From the cell containing the given text, extract its center point as [x, y] coordinate. 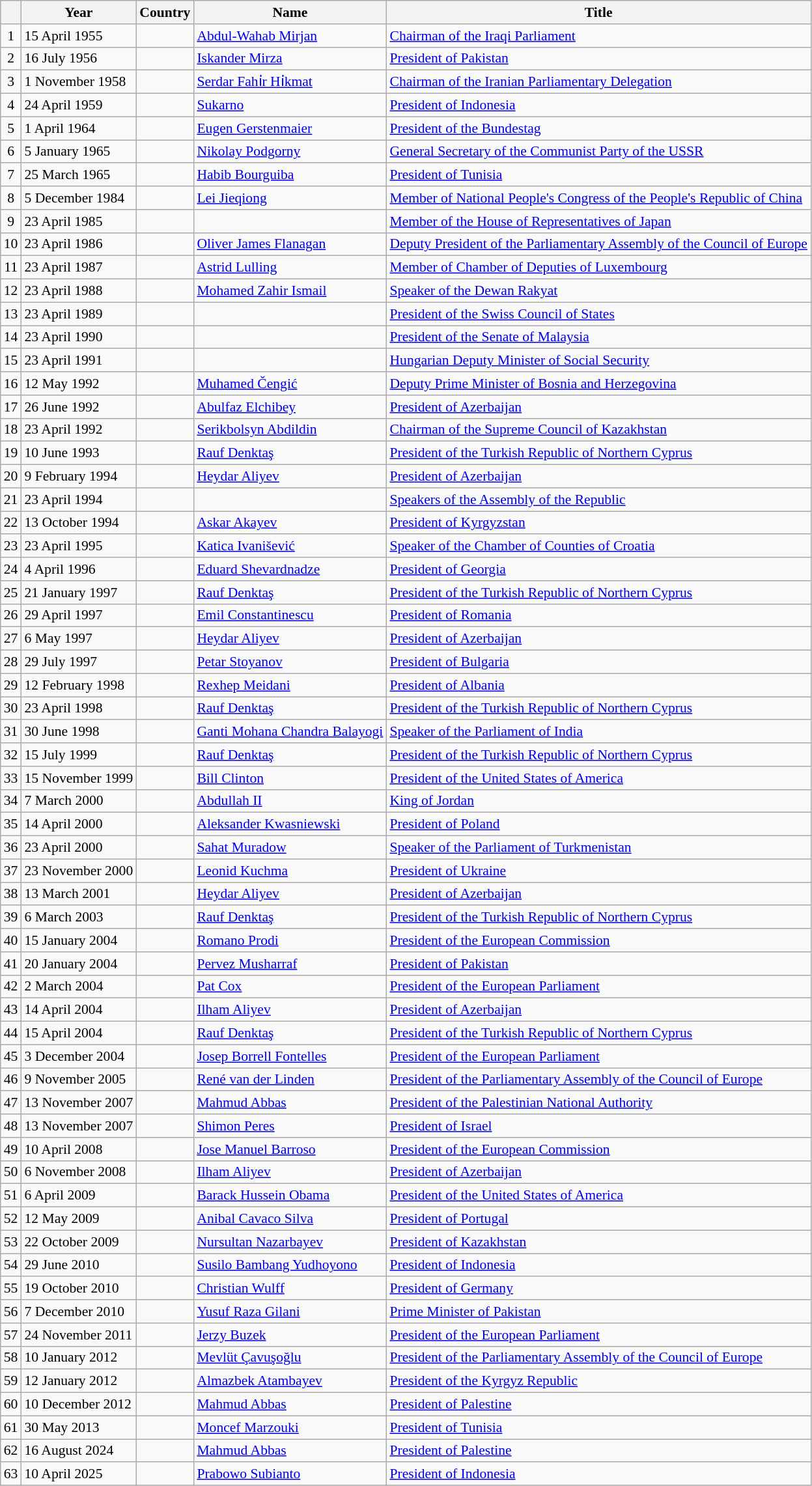
37 [11, 871]
6 March 2003 [78, 918]
12 February 1998 [78, 685]
Member of Chamber of Deputies of Luxembourg [598, 268]
26 [11, 615]
23 April 1991 [78, 361]
41 [11, 964]
President of Kyrgyzstan [598, 523]
Chairman of the Supreme Council of Kazakhstan [598, 430]
19 [11, 453]
15 April 1955 [78, 36]
10 December 2012 [78, 1405]
10 [11, 244]
9 [11, 221]
General Secretary of the Communist Party of the USSR [598, 152]
President of Kazakhstan [598, 1242]
33 [11, 778]
1 April 1964 [78, 128]
60 [11, 1405]
Habib Bourguiba [290, 175]
61 [11, 1427]
Speakers of the Assembly of the Republic [598, 499]
50 [11, 1172]
32 [11, 755]
4 April 1996 [78, 569]
27 [11, 639]
René van der Linden [290, 1080]
45 [11, 1056]
Sukarno [290, 105]
President of the Kyrgyz Republic [598, 1381]
6 November 2008 [78, 1172]
3 December 2004 [78, 1056]
23 April 1998 [78, 708]
29 April 1997 [78, 615]
25 March 1965 [78, 175]
Deputy President of the Parliamentary Assembly of the Council of Europe [598, 244]
15 January 2004 [78, 940]
21 [11, 499]
10 January 2012 [78, 1358]
Chairman of the Iranian Parliamentary Delegation [598, 82]
15 April 2004 [78, 1033]
10 April 2025 [78, 1474]
13 [11, 314]
Pervez Musharraf [290, 964]
Prime Minister of Pakistan [598, 1311]
14 April 2004 [78, 1010]
10 April 2008 [78, 1149]
7 March 2000 [78, 801]
23 April 1995 [78, 546]
Serikbolsyn Abdildin [290, 430]
Bill Clinton [290, 778]
Year [78, 12]
Katica Ivanišević [290, 546]
1 November 1958 [78, 82]
Petar Stoyanov [290, 662]
16 August 2024 [78, 1451]
24 [11, 569]
48 [11, 1126]
29 June 2010 [78, 1265]
10 June 1993 [78, 453]
30 May 2013 [78, 1427]
Country [165, 12]
President of Georgia [598, 569]
30 [11, 708]
43 [11, 1010]
Askar Akayev [290, 523]
Member of the House of Representatives of Japan [598, 221]
President of Portugal [598, 1219]
24 April 1959 [78, 105]
29 [11, 685]
2 [11, 59]
President of the Bundestag [598, 128]
31 [11, 732]
Anibal Cavaco Silva [290, 1219]
23 April 1986 [78, 244]
23 November 2000 [78, 871]
Name [290, 12]
20 January 2004 [78, 964]
22 [11, 523]
24 November 2011 [78, 1335]
58 [11, 1358]
President of Bulgaria [598, 662]
Jerzy Buzek [290, 1335]
Rexhep Meidani [290, 685]
Moncef Marzouki [290, 1427]
46 [11, 1080]
President of Albania [598, 685]
23 April 1992 [78, 430]
14 April 2000 [78, 824]
23 April 2000 [78, 848]
Title [598, 12]
Eugen Gerstenmaier [290, 128]
Muhamed Čengić [290, 384]
21 January 1997 [78, 593]
Hungarian Deputy Minister of Social Security [598, 361]
23 April 1985 [78, 221]
47 [11, 1103]
14 [11, 337]
23 April 1989 [78, 314]
Pat Cox [290, 987]
40 [11, 940]
28 [11, 662]
Oliver James Flanagan [290, 244]
22 October 2009 [78, 1242]
Barack Hussein Obama [290, 1196]
Chairman of the Iraqi Parliament [598, 36]
52 [11, 1219]
55 [11, 1289]
5 [11, 128]
20 [11, 477]
23 [11, 546]
Jose Manuel Barroso [290, 1149]
49 [11, 1149]
Prabowo Subianto [290, 1474]
Ganti Mohana Chandra Balayogi [290, 732]
16 July 1956 [78, 59]
President of Israel [598, 1126]
6 [11, 152]
23 April 1990 [78, 337]
17 [11, 407]
23 April 1994 [78, 499]
Mohamed Zahir Ismail [290, 291]
25 [11, 593]
Serdar Fahi̇r Hi̇kmat [290, 82]
16 [11, 384]
President of Germany [598, 1289]
Shimon Peres [290, 1126]
23 April 1987 [78, 268]
President of the Palestinian National Authority [598, 1103]
59 [11, 1381]
Yusuf Raza Gilani [290, 1311]
Abdul-Wahab Mirjan [290, 36]
Abdullah II [290, 801]
62 [11, 1451]
King of Jordan [598, 801]
29 July 1997 [78, 662]
Almazbek Atambayev [290, 1381]
5 December 1984 [78, 198]
53 [11, 1242]
7 [11, 175]
12 May 2009 [78, 1219]
Romano Prodi [290, 940]
12 [11, 291]
3 [11, 82]
Member of National People's Congress of the People's Republic of China [598, 198]
Leonid Kuchma [290, 871]
Deputy Prime Minister of Bosnia and Herzegovina [598, 384]
44 [11, 1033]
Speaker of the Parliament of Turkmenistan [598, 848]
Emil Constantinescu [290, 615]
Nursultan Nazarbayev [290, 1242]
12 January 2012 [78, 1381]
Lei Jieqiong [290, 198]
19 October 2010 [78, 1289]
11 [11, 268]
Abulfaz Elchibey [290, 407]
4 [11, 105]
36 [11, 848]
President of the Swiss Council of States [598, 314]
Speaker of the Chamber of Counties of Croatia [598, 546]
Speaker of the Dewan Rakyat [598, 291]
30 June 1998 [78, 732]
Astrid Lulling [290, 268]
Nikolay Podgorny [290, 152]
6 April 2009 [78, 1196]
Iskander Mirza [290, 59]
26 June 1992 [78, 407]
57 [11, 1335]
5 January 1965 [78, 152]
Josep Borrell Fontelles [290, 1056]
15 July 1999 [78, 755]
2 March 2004 [78, 987]
9 November 2005 [78, 1080]
38 [11, 894]
Speaker of the Parliament of India [598, 732]
15 November 1999 [78, 778]
President of Poland [598, 824]
39 [11, 918]
Susilo Bambang Yudhoyono [290, 1265]
Aleksander Kwasniewski [290, 824]
Mevlüt Çavuşoğlu [290, 1358]
56 [11, 1311]
7 December 2010 [78, 1311]
34 [11, 801]
9 February 1994 [78, 477]
54 [11, 1265]
13 October 1994 [78, 523]
8 [11, 198]
18 [11, 430]
1 [11, 36]
13 March 2001 [78, 894]
35 [11, 824]
12 May 1992 [78, 384]
15 [11, 361]
President of Ukraine [598, 871]
Sahat Muradow [290, 848]
Christian Wulff [290, 1289]
42 [11, 987]
63 [11, 1474]
6 May 1997 [78, 639]
President of Romania [598, 615]
President of the Senate of Malaysia [598, 337]
Eduard Shevardnadze [290, 569]
51 [11, 1196]
23 April 1988 [78, 291]
